Locate the cell with the specified text and output its [x, y] center coordinate. 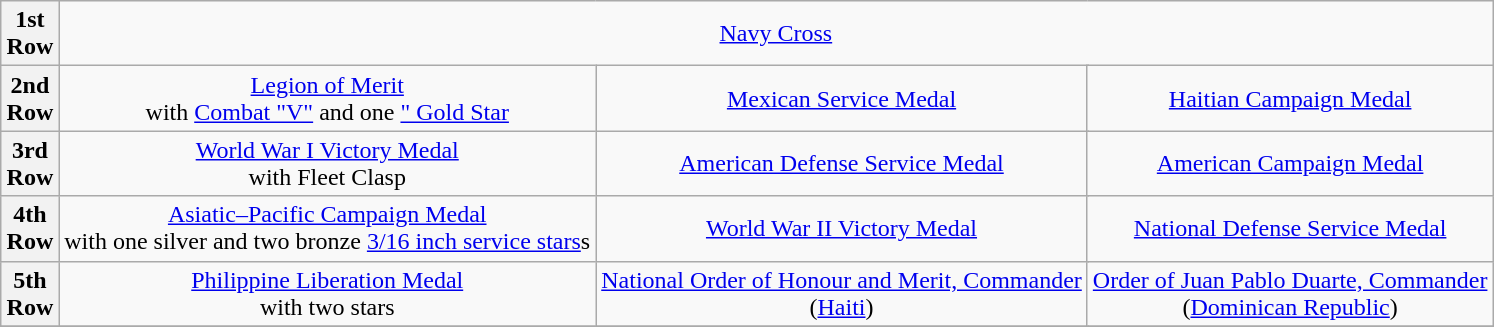
Order of Juan Pablo Duarte, Commander (Dominican Republic) [1290, 294]
Haitian Campaign Medal [1290, 98]
2nd Row [30, 98]
5th Row [30, 294]
1st Row [30, 34]
Philippine Liberation Medal with two stars [328, 294]
National Order of Honour and Merit, Commander (Haiti) [842, 294]
4th Row [30, 228]
American Campaign Medal [1290, 164]
3rd Row [30, 164]
Legion of Merit with Combat "V" and one " Gold Star [328, 98]
Navy Cross [776, 34]
American Defense Service Medal [842, 164]
National Defense Service Medal [1290, 228]
World War I Victory Medal with Fleet Clasp [328, 164]
Asiatic–Pacific Campaign Medal with one silver and two bronze 3/16 inch service starss [328, 228]
World War II Victory Medal [842, 228]
Mexican Service Medal [842, 98]
